Detect which cell encompasses the target text, then output its (x, y) center coordinate. 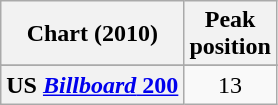
Chart (2010) (92, 34)
Peakposition (230, 34)
US Billboard 200 (92, 85)
13 (230, 85)
